Identify which cell holds the provided text, then report its [x, y] central coordinate. 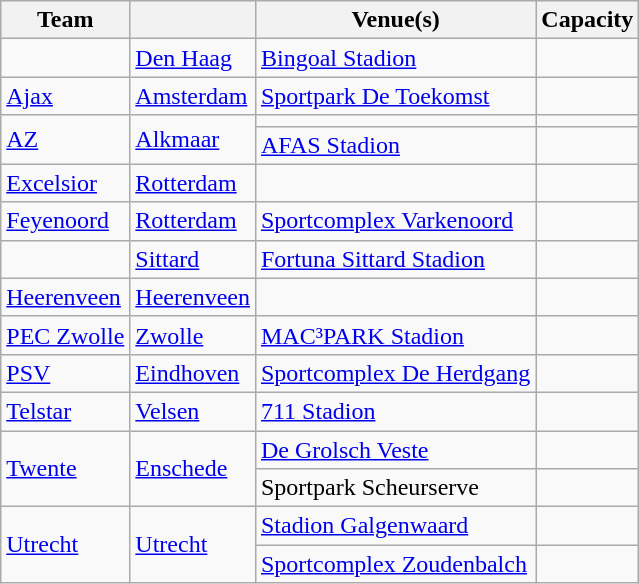
Bingoal Stadion [395, 58]
Alkmaar [193, 140]
De Grolsch Veste [395, 449]
AFAS Stadion [395, 145]
Fortuna Sittard Stadion [395, 259]
Enschede [193, 468]
Feyenoord [66, 221]
Sittard [193, 259]
PSV [66, 373]
Zwolle [193, 335]
Sportcomplex Varkenoord [395, 221]
PEC Zwolle [66, 335]
Twente [66, 468]
Stadion Galgenwaard [395, 526]
Ajax [66, 96]
Amsterdam [193, 96]
AZ [66, 140]
Excelsior [66, 183]
Venue(s) [395, 20]
Telstar [66, 411]
Sportpark Scheurserve [395, 488]
Sportcomplex Zoudenbalch [395, 564]
Sportpark De Toekomst [395, 96]
711 Stadion [395, 411]
MAC³PARK Stadion [395, 335]
Capacity [588, 20]
Team [66, 20]
Velsen [193, 411]
Den Haag [193, 58]
Sportcomplex De Herdgang [395, 373]
Eindhoven [193, 373]
